Identify which cell holds the provided text, then report its [X, Y] central coordinate. 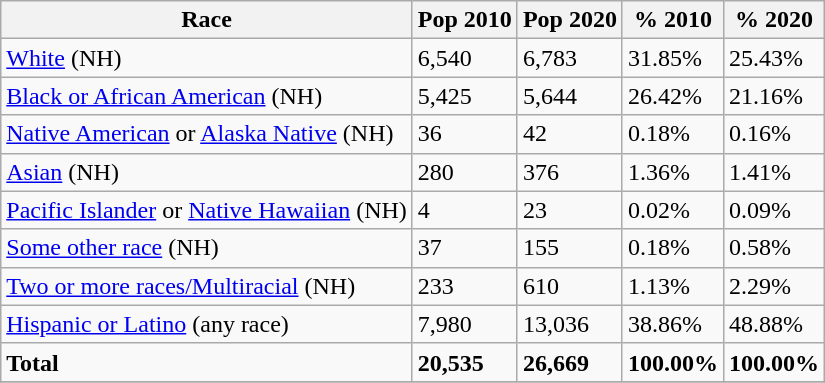
Some other race (NH) [207, 248]
48.88% [774, 324]
Pacific Islander or Native Hawaiian (NH) [207, 210]
Native American or Alaska Native (NH) [207, 134]
21.16% [774, 96]
31.85% [672, 58]
Two or more races/Multiracial (NH) [207, 286]
23 [570, 210]
1.41% [774, 172]
4 [464, 210]
376 [570, 172]
Hispanic or Latino (any race) [207, 324]
Race [207, 20]
% 2020 [774, 20]
7,980 [464, 324]
36 [464, 134]
Pop 2020 [570, 20]
155 [570, 248]
26.42% [672, 96]
1.13% [672, 286]
0.02% [672, 210]
610 [570, 286]
26,669 [570, 362]
25.43% [774, 58]
Asian (NH) [207, 172]
5,644 [570, 96]
0.16% [774, 134]
233 [464, 286]
13,036 [570, 324]
38.86% [672, 324]
42 [570, 134]
% 2010 [672, 20]
20,535 [464, 362]
6,783 [570, 58]
6,540 [464, 58]
Pop 2010 [464, 20]
Black or African American (NH) [207, 96]
37 [464, 248]
2.29% [774, 286]
White (NH) [207, 58]
1.36% [672, 172]
Total [207, 362]
0.58% [774, 248]
5,425 [464, 96]
280 [464, 172]
0.09% [774, 210]
